Determine the [X, Y] coordinate at the center of the cell enclosing the given text.  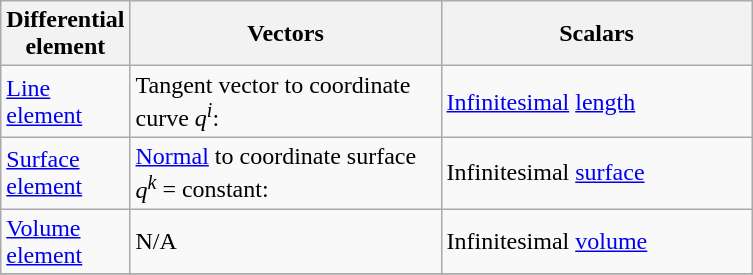
Normal to coordinate surface qk = constant: [286, 173]
Infinitesimal surface [596, 173]
Surface element [66, 173]
Line element [66, 102]
Volume element [66, 242]
Scalars [596, 34]
Vectors [286, 34]
Differential element [66, 34]
Tangent vector to coordinate curve qi: [286, 102]
N/A [286, 242]
Infinitesimal length [596, 102]
Infinitesimal volume [596, 242]
